For the text-containing cell, return its midpoint in [x, y] coordinate format. 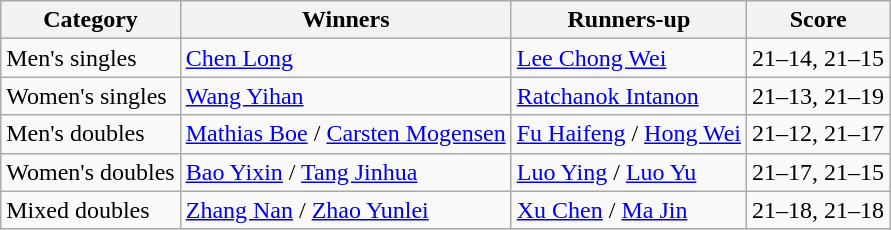
Winners [346, 20]
21–18, 21–18 [818, 210]
21–12, 21–17 [818, 134]
Xu Chen / Ma Jin [628, 210]
Bao Yixin / Tang Jinhua [346, 172]
Men's doubles [90, 134]
Women's singles [90, 96]
Ratchanok Intanon [628, 96]
Men's singles [90, 58]
Category [90, 20]
Luo Ying / Luo Yu [628, 172]
Zhang Nan / Zhao Yunlei [346, 210]
Wang Yihan [346, 96]
Chen Long [346, 58]
Mathias Boe / Carsten Mogensen [346, 134]
21–17, 21–15 [818, 172]
Lee Chong Wei [628, 58]
Women's doubles [90, 172]
Runners-up [628, 20]
Fu Haifeng / Hong Wei [628, 134]
Mixed doubles [90, 210]
Score [818, 20]
21–14, 21–15 [818, 58]
21–13, 21–19 [818, 96]
